Determine the (x, y) coordinate at the center of the cell enclosing the given text.  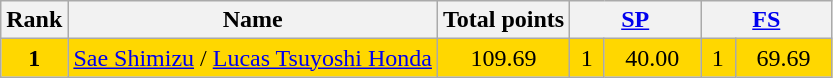
Rank (34, 20)
SP (636, 20)
109.69 (503, 58)
FS (766, 20)
Sae Shimizu / Lucas Tsuyoshi Honda (253, 58)
Total points (503, 20)
40.00 (652, 58)
Name (253, 20)
69.69 (784, 58)
